Capture the cell that displays the provided text and extract its [X, Y] central coordinate. 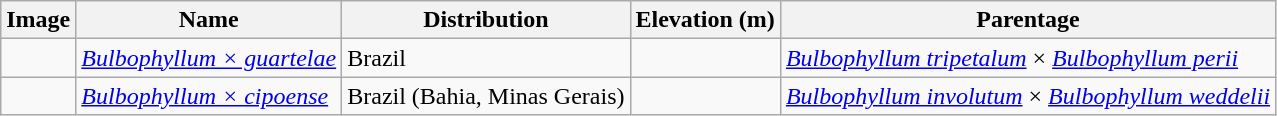
Parentage [1028, 20]
Bulbophyllum tripetalum × Bulbophyllum perii [1028, 58]
Bulbophyllum involutum × Bulbophyllum weddelii [1028, 96]
Brazil (Bahia, Minas Gerais) [486, 96]
Image [38, 20]
Bulbophyllum × cipoense [209, 96]
Elevation (m) [705, 20]
Bulbophyllum × guartelae [209, 58]
Distribution [486, 20]
Brazil [486, 58]
Name [209, 20]
